Pinpoint the cell where the given text exists, returning its (X, Y) midpoint coordinate. 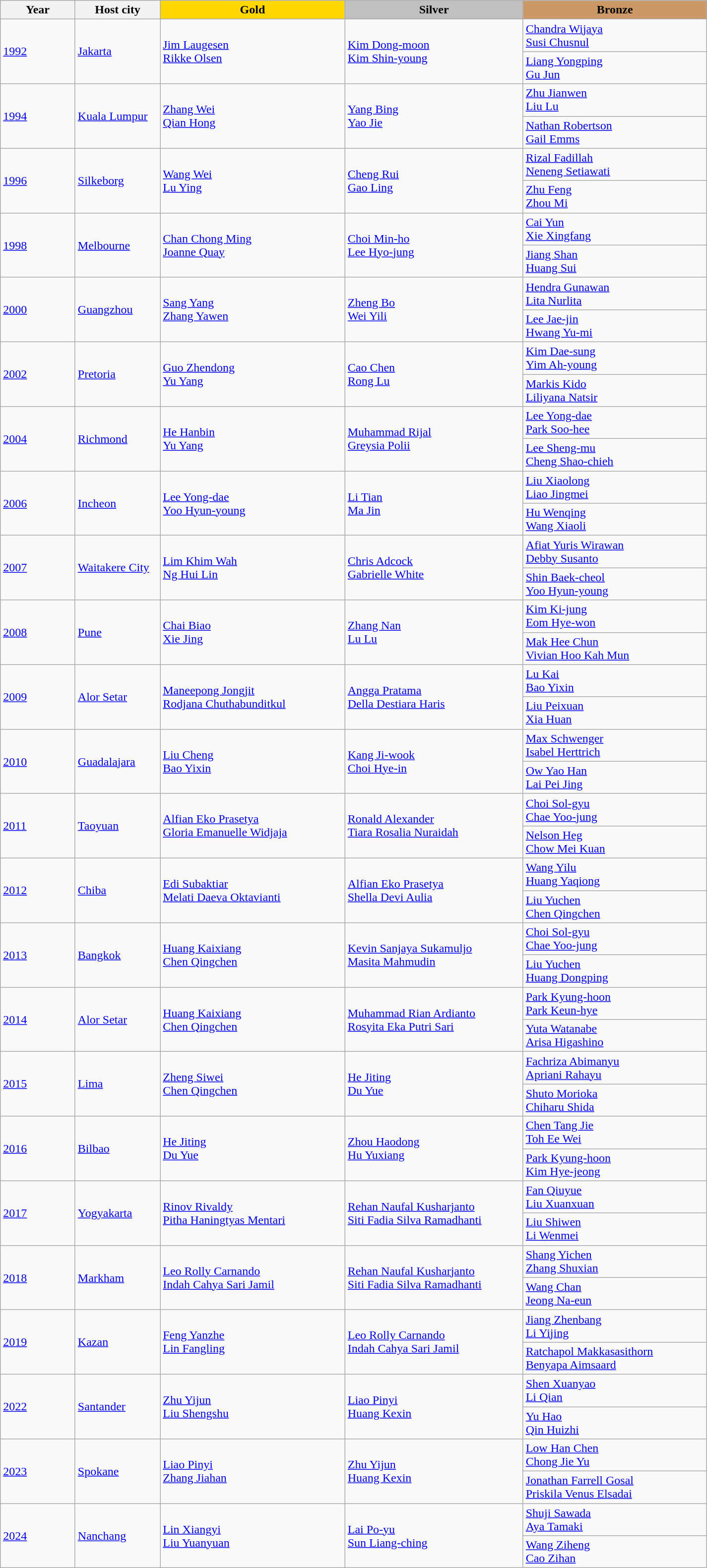
2015 (38, 1084)
Liang Yongping Gu Jun (615, 67)
2013 (38, 955)
Wang Chan Jeong Na-eun (615, 1293)
He Hanbin Yu Yang (253, 439)
1992 (38, 52)
2006 (38, 503)
Melbourne (117, 245)
Alfian Eko Prasetya Gloria Emanuelle Widjaja (253, 826)
2017 (38, 1213)
Nelson Heg Chow Mei Kuan (615, 842)
Kim Dong-moon Kim Shin-young (434, 52)
1994 (38, 116)
Pretoria (117, 374)
Edi Subaktiar Melati Daeva Oktavianti (253, 890)
Max Schwenger Isabel Herttrich (615, 745)
Wang Ziheng Cao Zihan (615, 1552)
Lim Khim Wah Ng Hui Lin (253, 568)
Guangzhou (117, 309)
Year (38, 10)
Yogyakarta (117, 1213)
Shuji Sawada Aya Tamaki (615, 1519)
Ow Yao Han Lai Pei Jing (615, 778)
Liu Cheng Bao Yixin (253, 761)
Zhu Jianwen Liu Lu (615, 100)
1998 (38, 245)
Choi Min-ho Lee Hyo-jung (434, 245)
Liu Shiwen Li Wenmei (615, 1229)
2000 (38, 309)
Santander (117, 1406)
2008 (38, 632)
Ronald Alexander Tiara Rosalia Nuraidah (434, 826)
2009 (38, 697)
2023 (38, 1471)
Jonathan Farrell Gosal Priskila Venus Elsadai (615, 1488)
2019 (38, 1342)
Markham (117, 1277)
Li Tian Ma Jin (434, 503)
Silkeborg (117, 181)
Liao Pinyi Huang Kexin (434, 1406)
Zhu Yijun Liu Shengshu (253, 1406)
Nanchang (117, 1536)
Jiang Zhenbang Li Yijing (615, 1326)
Liu Xiaolong Liao Jingmei (615, 487)
Zhu Yijun Huang Kexin (434, 1471)
Jakarta (117, 52)
Yu Hao Qin Huizhi (615, 1422)
2018 (38, 1277)
Kang Ji-wook Choi Hye-in (434, 761)
Shang Yichen Zhang Shuxian (615, 1262)
Fan Qiuyue Liu Xuanxuan (615, 1197)
Pune (117, 632)
Sang Yang Zhang Yawen (253, 309)
Yang Bing Yao Jie (434, 116)
Angga Pratama Della Destiara Haris (434, 697)
Chan Chong Ming Joanne Quay (253, 245)
Zhou Haodong Hu Yuxiang (434, 1148)
2016 (38, 1148)
Afiat Yuris Wirawan Debby Susanto (615, 551)
Lima (117, 1084)
Wang Wei Lu Ying (253, 181)
Lu Kai Bao Yixin (615, 680)
Liu Yuchen Huang Dongping (615, 971)
Chiba (117, 890)
Zhang Wei Qian Hong (253, 116)
Maneepong Jongjit Rodjana Chuthabunditkul (253, 697)
Kazan (117, 1342)
Bangkok (117, 955)
Liu Peixuan Xia Huan (615, 713)
Shin Baek-cheol Yoo Hyun-young (615, 584)
Liao Pinyi Zhang Jiahan (253, 1471)
Kuala Lumpur (117, 116)
2024 (38, 1536)
Kevin Sanjaya Sukamuljo Masita Mahmudin (434, 955)
2012 (38, 890)
Waitakere City (117, 568)
Shuto Morioka Chiharu Shida (615, 1100)
2007 (38, 568)
Hu Wenqing Wang Xiaoli (615, 520)
1996 (38, 181)
Nathan Robertson Gail Emms (615, 132)
Chandra Wijaya Susi Chusnul (615, 36)
Muhammad Rian Ardianto Rosyita Eka Putri Sari (434, 1020)
Lee Yong-dae Yoo Hyun-young (253, 503)
Liu Yuchen Chen Qingchen (615, 906)
Rinov Rivaldy Pitha Haningtyas Mentari (253, 1213)
Zheng Bo Wei Yili (434, 309)
Shen Xuanyao Li Qian (615, 1390)
Hendra Gunawan Lita Nurlita (615, 294)
Lai Po-yu Sun Liang-ching (434, 1536)
2022 (38, 1406)
Markis Kido Liliyana Natsir (615, 390)
Silver (434, 10)
Muhammad Rijal Greysia Polii (434, 439)
Zhu Feng Zhou Mi (615, 196)
Kim Dae-sung Yim Ah-young (615, 358)
Lee Yong-dae Park Soo-hee (615, 422)
Rizal Fadillah Neneng Setiawati (615, 165)
Richmond (117, 439)
Low Han Chen Chong Jie Yu (615, 1455)
Chai Biao Xie Jing (253, 632)
Chen Tang Jie Toh Ee Wei (615, 1133)
Jim Laugesen Rikke Olsen (253, 52)
Spokane (117, 1471)
Bronze (615, 10)
Feng Yanzhe Lin Fangling (253, 1342)
Incheon (117, 503)
Gold (253, 10)
Zhang Nan Lu Lu (434, 632)
Zheng Siwei Chen Qingchen (253, 1084)
2010 (38, 761)
2002 (38, 374)
2011 (38, 826)
Cai Yun Xie Xingfang (615, 229)
Ratchapol Makkasasithorn Benyapa Aimsaard (615, 1358)
Mak Hee Chun Vivian Hoo Kah Mun (615, 649)
Bilbao (117, 1148)
Chris Adcock Gabrielle White (434, 568)
2004 (38, 439)
Fachriza Abimanyu Apriani Rahayu (615, 1068)
Lee Sheng-mu Cheng Shao-chieh (615, 455)
Cao Chen Rong Lu (434, 374)
2014 (38, 1020)
Cheng Rui Gao Ling (434, 181)
Jiang Shan Huang Sui (615, 261)
Park Kyung-hoon Kim Hye-jeong (615, 1164)
Host city (117, 10)
Wang Yilu Huang Yaqiong (615, 874)
Park Kyung-hoon Park Keun-hye (615, 1004)
Lin Xiangyi Liu Yuanyuan (253, 1536)
Guo Zhendong Yu Yang (253, 374)
Taoyuan (117, 826)
Yuta Watanabe Arisa Higashino (615, 1035)
Guadalajara (117, 761)
Kim Ki-jung Eom Hye-won (615, 616)
Lee Jae-jin Hwang Yu-mi (615, 325)
Alfian Eko Prasetya Shella Devi Aulia (434, 890)
